Return the (x, y) coordinate for the center point of the cell that contains the specified text.  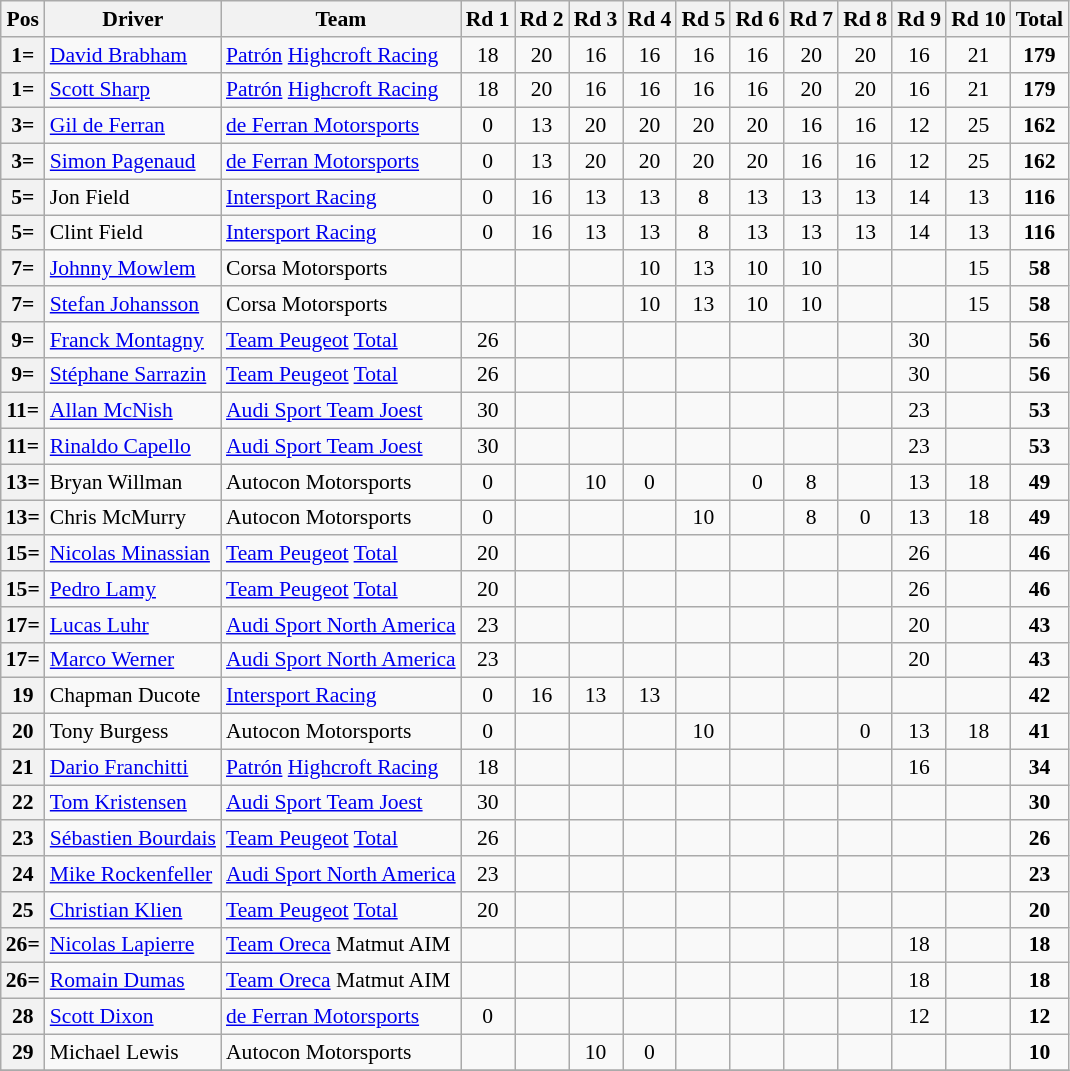
Scott Sharp (133, 90)
Rd 5 (703, 19)
Romain Dumas (133, 981)
Driver (133, 19)
Rd 10 (978, 19)
Gil de Ferran (133, 126)
24 (23, 874)
Nicolas Minassian (133, 554)
Total (1040, 19)
Rd 4 (649, 19)
Rd 7 (811, 19)
Sébastien Bourdais (133, 839)
Lucas Luhr (133, 625)
Michael Lewis (133, 1052)
Mike Rockenfeller (133, 874)
Team (341, 19)
Dario Franchitti (133, 767)
Pos (23, 19)
Bryan Willman (133, 482)
Pedro Lamy (133, 589)
Stefan Johansson (133, 304)
28 (23, 1017)
Tony Burgess (133, 732)
Rd 6 (757, 19)
Franck Montagny (133, 340)
Rd 8 (865, 19)
Allan McNish (133, 411)
David Brabham (133, 55)
19 (23, 696)
Scott Dixon (133, 1017)
Tom Kristensen (133, 803)
Rinaldo Capello (133, 447)
Rd 3 (596, 19)
Rd 9 (919, 19)
Simon Pagenaud (133, 162)
Rd 1 (488, 19)
Christian Klien (133, 910)
Rd 2 (542, 19)
Nicolas Lapierre (133, 945)
41 (1040, 732)
Johnny Mowlem (133, 269)
Clint Field (133, 233)
42 (1040, 696)
Stéphane Sarrazin (133, 375)
Chapman Ducote (133, 696)
Marco Werner (133, 660)
Jon Field (133, 197)
29 (23, 1052)
34 (1040, 767)
Chris McMurry (133, 518)
22 (23, 803)
